Identify which cell holds the provided text, then report its [X, Y] central coordinate. 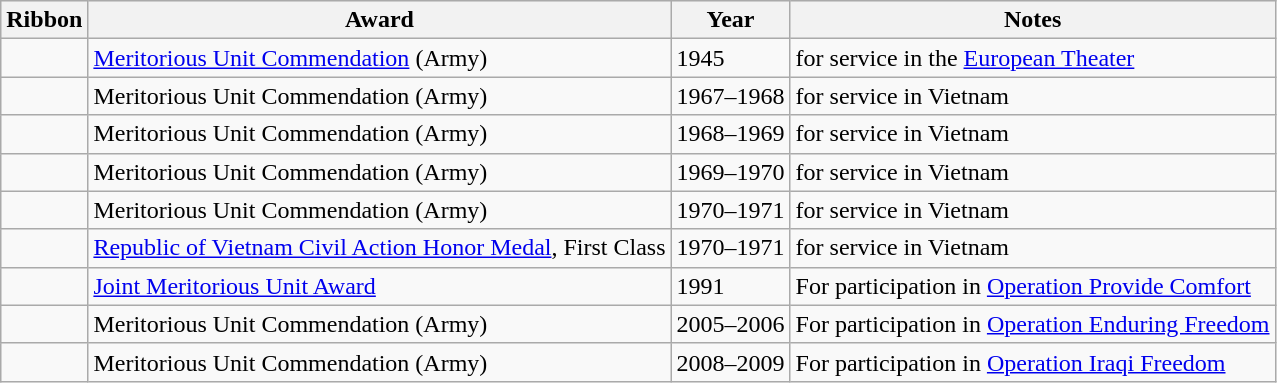
2008–2009 [730, 362]
for service in the European Theater [1032, 58]
1945 [730, 58]
1991 [730, 286]
2005–2006 [730, 324]
Year [730, 20]
Republic of Vietnam Civil Action Honor Medal, First Class [380, 248]
Notes [1032, 20]
For participation in Operation Enduring Freedom [1032, 324]
Ribbon [44, 20]
1968–1969 [730, 134]
1969–1970 [730, 172]
For participation in Operation Provide Comfort [1032, 286]
For participation in Operation Iraqi Freedom [1032, 362]
1967–1968 [730, 96]
Award [380, 20]
Joint Meritorious Unit Award [380, 286]
